Provide the [x, y] coordinate of the cell's center where the given text is located.  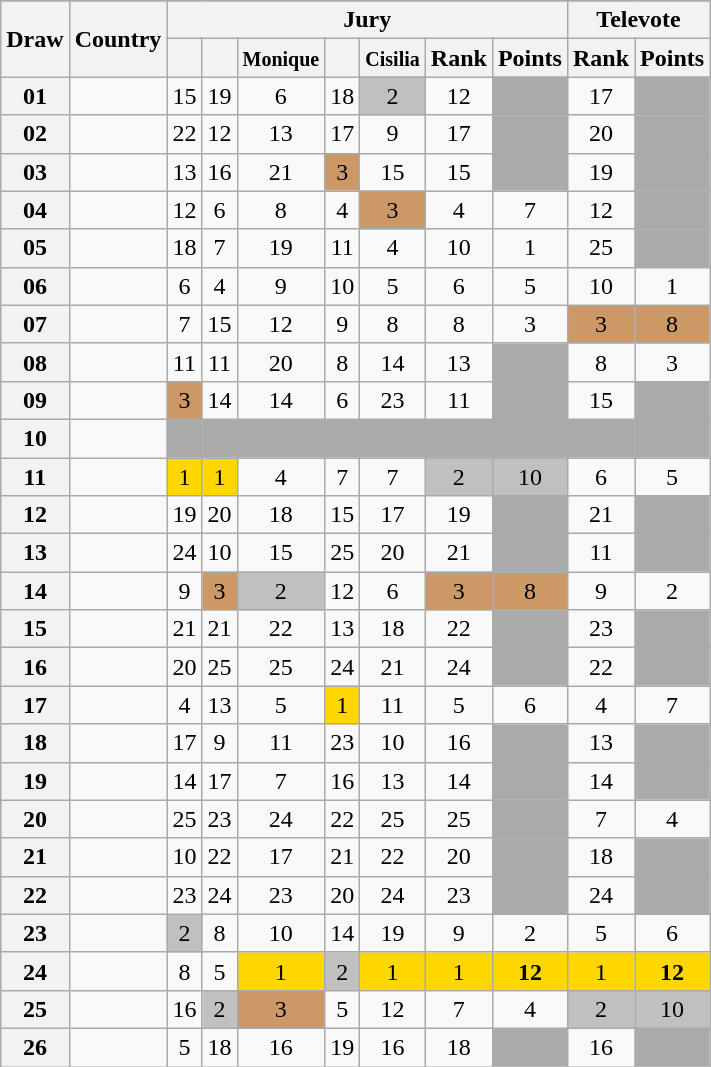
08 [35, 362]
07 [35, 324]
Country [118, 39]
09 [35, 400]
Jury [368, 20]
26 [35, 1047]
02 [35, 134]
04 [35, 210]
06 [35, 286]
Cisilia [393, 58]
01 [35, 96]
Monique [281, 58]
05 [35, 248]
Draw [35, 39]
Televote [638, 20]
03 [35, 172]
